Capture the cell that displays the provided text and extract its (X, Y) central coordinate. 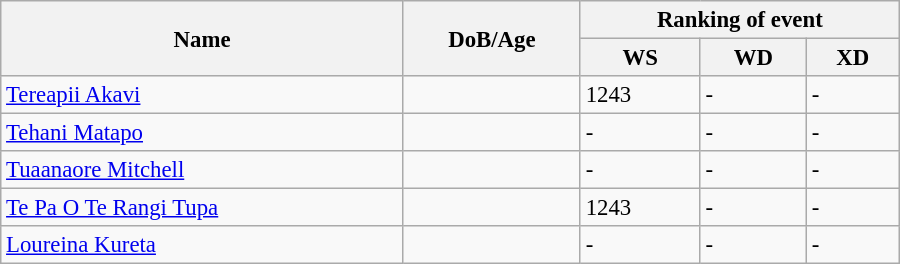
DoB/Age (492, 38)
Ranking of event (740, 20)
XD (852, 58)
WD (753, 58)
Loureina Kureta (202, 245)
Tereapii Akavi (202, 95)
Te Pa O Te Rangi Tupa (202, 208)
WS (640, 58)
Name (202, 38)
Tuaanaore Mitchell (202, 170)
Tehani Matapo (202, 133)
